Capture the cell that displays the provided text and extract its (X, Y) central coordinate. 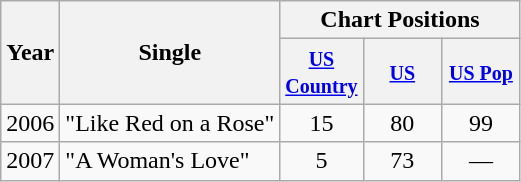
Chart Positions (400, 20)
2006 (30, 123)
Single (170, 52)
US Country (322, 72)
73 (402, 161)
80 (402, 123)
99 (482, 123)
US Pop (482, 72)
5 (322, 161)
"Like Red on a Rose" (170, 123)
2007 (30, 161)
Year (30, 52)
US (402, 72)
15 (322, 123)
"A Woman's Love" (170, 161)
— (482, 161)
